Detect which cell encompasses the target text, then output its [x, y] center coordinate. 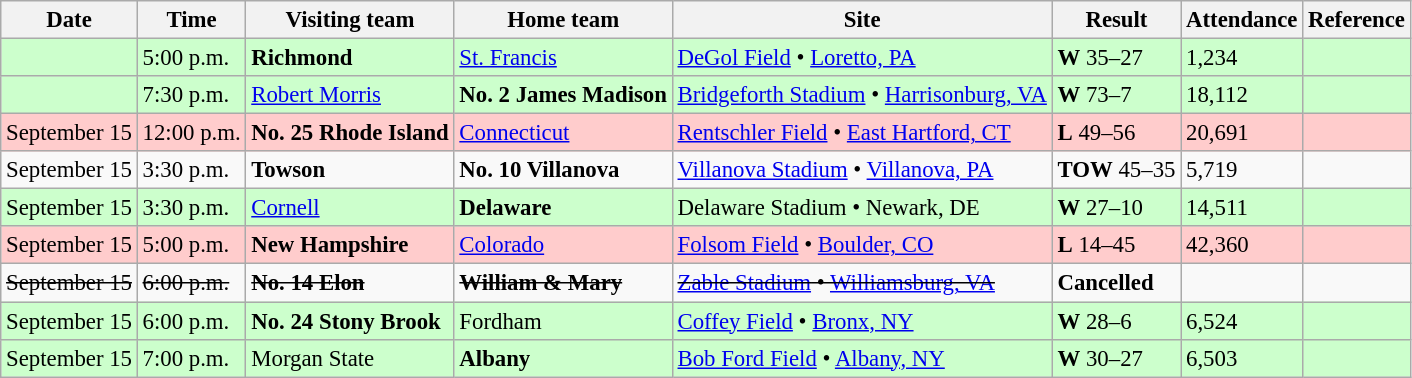
Coffey Field • Bronx, NY [862, 321]
William & Mary [563, 283]
14,511 [1242, 208]
Richmond [350, 58]
DeGol Field • Loretto, PA [862, 58]
Connecticut [563, 133]
W 30–27 [1116, 358]
Cornell [350, 208]
7:00 p.m. [192, 358]
L 14–45 [1116, 245]
No. 2 James Madison [563, 95]
W 35–27 [1116, 58]
Date [69, 20]
12:00 p.m. [192, 133]
6,524 [1242, 321]
No. 10 Villanova [563, 170]
1,234 [1242, 58]
Delaware [563, 208]
Morgan State [350, 358]
No. 14 Elon [350, 283]
Rentschler Field • East Hartford, CT [862, 133]
Folsom Field • Boulder, CO [862, 245]
Home team [563, 20]
5,719 [1242, 170]
TOW 45–35 [1116, 170]
Visiting team [350, 20]
6,503 [1242, 358]
Bob Ford Field • Albany, NY [862, 358]
Albany [563, 358]
Towson [350, 170]
Cancelled [1116, 283]
W 73–7 [1116, 95]
Site [862, 20]
Attendance [1242, 20]
No. 25 Rhode Island [350, 133]
Robert Morris [350, 95]
W 28–6 [1116, 321]
Villanova Stadium • Villanova, PA [862, 170]
20,691 [1242, 133]
New Hampshire [350, 245]
No. 24 Stony Brook [350, 321]
Time [192, 20]
Result [1116, 20]
Delaware Stadium • Newark, DE [862, 208]
L 49–56 [1116, 133]
Colorado [563, 245]
18,112 [1242, 95]
7:30 p.m. [192, 95]
Zable Stadium • Williamsburg, VA [862, 283]
42,360 [1242, 245]
St. Francis [563, 58]
Reference [1357, 20]
W 27–10 [1116, 208]
Bridgeforth Stadium • Harrisonburg, VA [862, 95]
Fordham [563, 321]
